Identify which cell holds the provided text, then report its [X, Y] central coordinate. 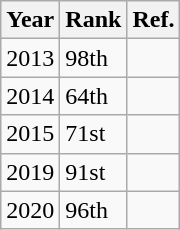
2014 [30, 96]
Year [30, 20]
96th [94, 210]
2019 [30, 172]
71st [94, 134]
91st [94, 172]
98th [94, 58]
64th [94, 96]
2013 [30, 58]
Rank [94, 20]
Ref. [154, 20]
2020 [30, 210]
2015 [30, 134]
